Identify which cell holds the provided text, then report its [x, y] central coordinate. 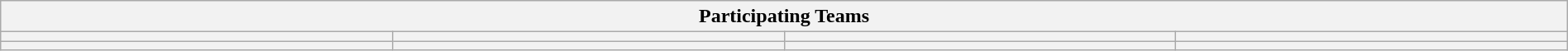
Participating Teams [784, 16]
